Locate the cell with the specified text and output its [x, y] center coordinate. 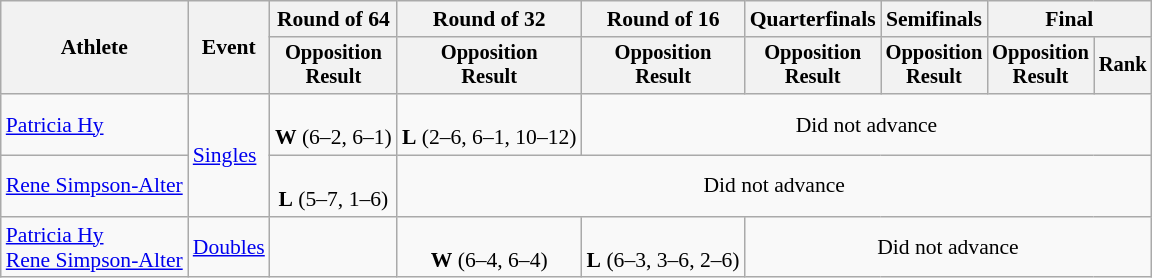
Final [1069, 19]
Doubles [229, 248]
Patricia HyRene Simpson-Alter [94, 248]
Round of 64 [334, 19]
L (5–7, 1–6) [334, 186]
Rene Simpson-Alter [94, 186]
Semifinals [934, 19]
Round of 32 [490, 19]
Quarterfinals [813, 19]
Patricia Hy [94, 124]
Singles [229, 155]
L (6–3, 3–6, 2–6) [664, 248]
W (6–2, 6–1) [334, 124]
L (2–6, 6–1, 10–12) [490, 124]
W (6–4, 6–4) [490, 248]
Event [229, 48]
Athlete [94, 48]
Round of 16 [664, 19]
Rank [1123, 66]
